Determine the (x, y) coordinate at the center of the cell enclosing the given text.  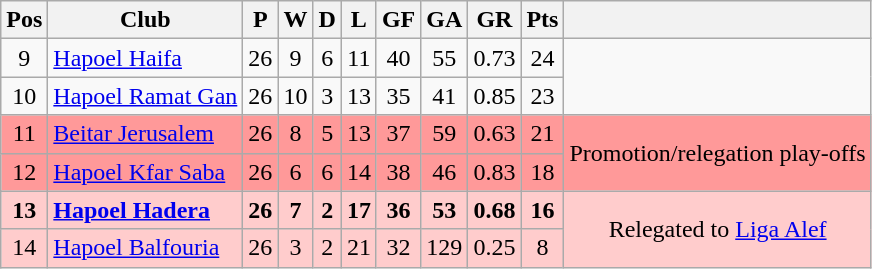
38 (398, 172)
17 (358, 210)
32 (398, 248)
0.83 (494, 172)
41 (444, 96)
53 (444, 210)
0.85 (494, 96)
7 (296, 210)
Hapoel Ramat Gan (146, 96)
24 (542, 58)
Relegated to Liga Alef (718, 229)
Beitar Jerusalem (146, 134)
Pos (24, 20)
W (296, 20)
P (260, 20)
GA (444, 20)
GF (398, 20)
Hapoel Kfar Saba (146, 172)
L (358, 20)
18 (542, 172)
Promotion/relegation play-offs (718, 153)
Hapoel Balfouria (146, 248)
129 (444, 248)
Hapoel Haifa (146, 58)
23 (542, 96)
36 (398, 210)
0.68 (494, 210)
5 (327, 134)
55 (444, 58)
D (327, 20)
59 (444, 134)
0.73 (494, 58)
35 (398, 96)
40 (398, 58)
12 (24, 172)
46 (444, 172)
0.25 (494, 248)
Pts (542, 20)
GR (494, 20)
0.63 (494, 134)
Club (146, 20)
Hapoel Hadera (146, 210)
16 (542, 210)
37 (398, 134)
